Scan for the cell matching the given text and deliver its [x, y] coordinate at center. 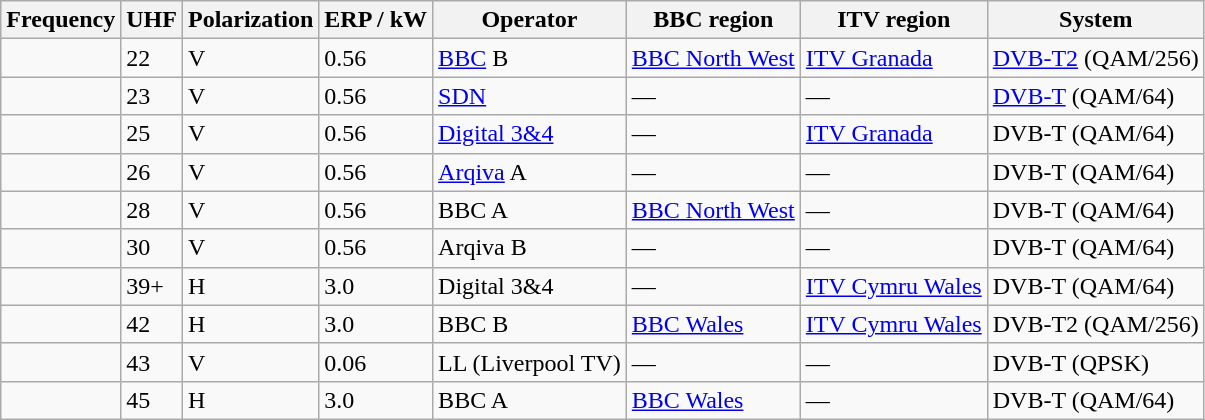
42 [152, 324]
DVB-T (QPSK) [1096, 362]
23 [152, 96]
UHF [152, 20]
SDN [530, 96]
26 [152, 172]
45 [152, 400]
System [1096, 20]
25 [152, 134]
Arqiva A [530, 172]
22 [152, 58]
Arqiva B [530, 248]
BBC region [713, 20]
ERP / kW [376, 20]
30 [152, 248]
ITV region [894, 20]
39+ [152, 286]
43 [152, 362]
Polarization [250, 20]
0.06 [376, 362]
Frequency [61, 20]
28 [152, 210]
Operator [530, 20]
LL (Liverpool TV) [530, 362]
